Identify which cell holds the provided text, then report its (X, Y) central coordinate. 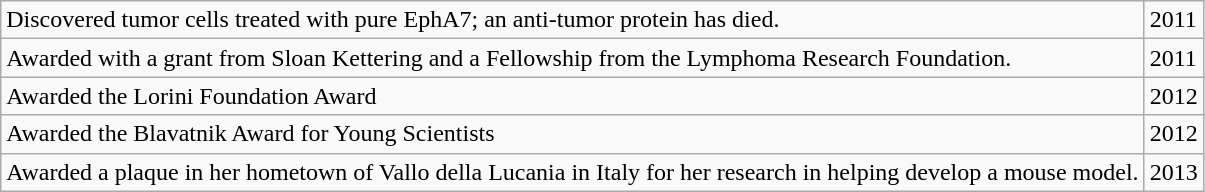
Discovered tumor cells treated with pure EphA7; an anti-tumor protein has died. (572, 20)
Awarded with a grant from Sloan Kettering and a Fellowship from the Lymphoma Research Foundation. (572, 58)
2013 (1174, 172)
Awarded the Lorini Foundation Award (572, 96)
Awarded a plaque in her hometown of Vallo della Lucania in Italy for her research in helping develop a mouse model. (572, 172)
Awarded the Blavatnik Award for Young Scientists (572, 134)
